From the cell containing the given text, extract its center point as (x, y) coordinate. 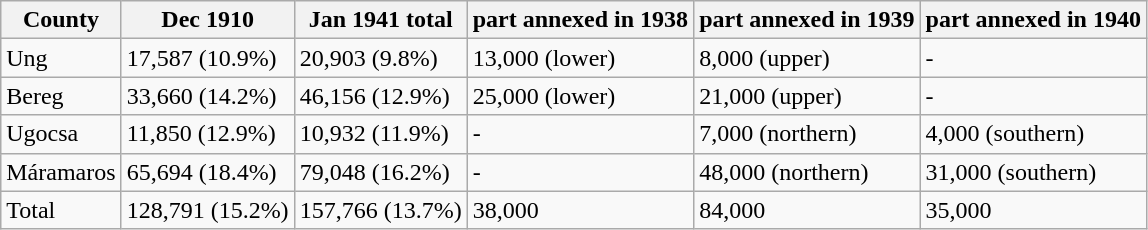
84,000 (807, 210)
4,000 (southern) (1033, 134)
17,587 (10.9%) (208, 58)
31,000 (southern) (1033, 172)
128,791 (15.2%) (208, 210)
13,000 (lower) (580, 58)
Jan 1941 total (380, 20)
38,000 (580, 210)
20,903 (9.8%) (380, 58)
33,660 (14.2%) (208, 96)
21,000 (upper) (807, 96)
65,694 (18.4%) (208, 172)
25,000 (lower) (580, 96)
11,850 (12.9%) (208, 134)
35,000 (1033, 210)
Máramaros (61, 172)
part annexed in 1940 (1033, 20)
48,000 (northern) (807, 172)
part annexed in 1939 (807, 20)
part annexed in 1938 (580, 20)
County (61, 20)
79,048 (16.2%) (380, 172)
Dec 1910 (208, 20)
Total (61, 210)
Bereg (61, 96)
Ung (61, 58)
157,766 (13.7%) (380, 210)
7,000 (northern) (807, 134)
46,156 (12.9%) (380, 96)
10,932 (11.9%) (380, 134)
Ugocsa (61, 134)
8,000 (upper) (807, 58)
